Return the [X, Y] coordinate for the center point of the cell that contains the specified text.  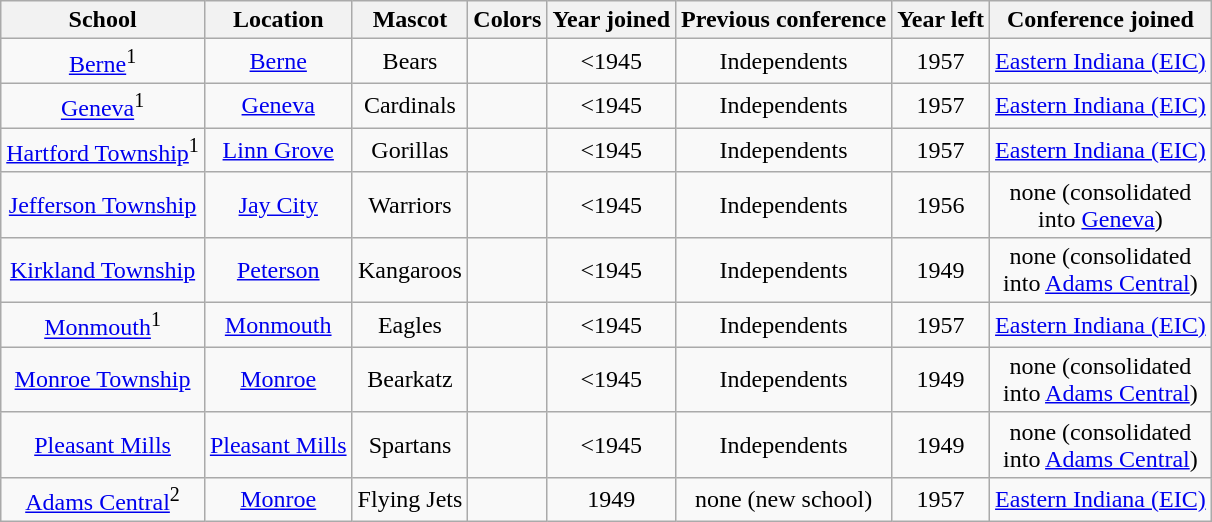
Location [278, 20]
Spartans [410, 444]
Monmouth [278, 326]
Colors [508, 20]
Monroe Township [103, 380]
none (consolidatedinto Geneva) [1101, 204]
Cardinals [410, 106]
Kangaroos [410, 270]
Geneva1 [103, 106]
Peterson [278, 270]
Flying Jets [410, 500]
Jay City [278, 204]
Berne1 [103, 62]
Berne [278, 62]
Warriors [410, 204]
Year left [941, 20]
Bears [410, 62]
Hartford Township1 [103, 150]
Mascot [410, 20]
Linn Grove [278, 150]
Eagles [410, 326]
Adams Central2 [103, 500]
Jefferson Township [103, 204]
Kirkland Township [103, 270]
Gorillas [410, 150]
Previous conference [784, 20]
Conference joined [1101, 20]
School [103, 20]
Geneva [278, 106]
none (new school) [784, 500]
1956 [941, 204]
Monmouth1 [103, 326]
Bearkatz [410, 380]
Year joined [612, 20]
